Determine the (X, Y) coordinate at the center of the cell enclosing the given text.  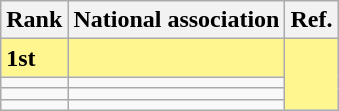
1st (34, 58)
Rank (34, 20)
National association (176, 20)
Ref. (312, 20)
